Determine the [x, y] coordinate at the center of the cell enclosing the given text.  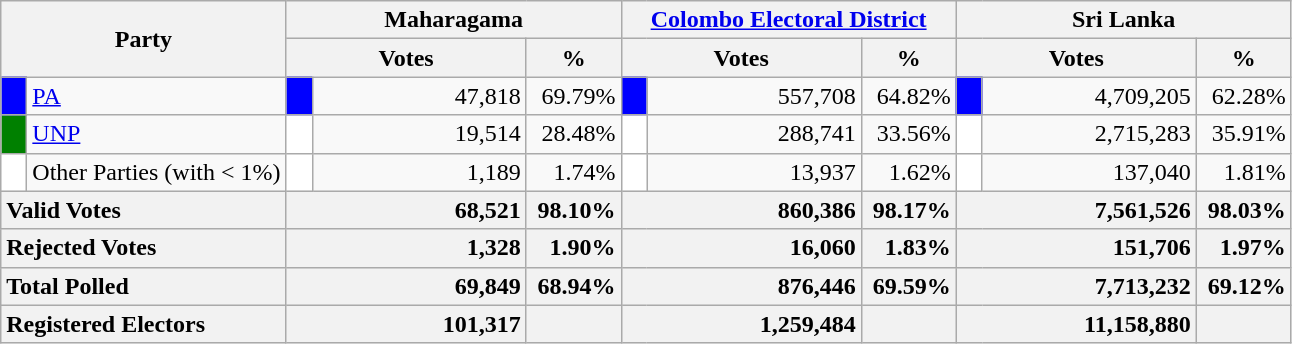
98.17% [908, 210]
1.81% [1244, 172]
69,849 [406, 286]
Registered Electors [144, 324]
28.48% [574, 134]
19,514 [419, 134]
137,040 [1089, 172]
Other Parties (with < 1%) [156, 172]
1.83% [908, 248]
151,706 [1076, 248]
69.59% [908, 286]
557,708 [754, 96]
68.94% [574, 286]
Colombo Electoral District [788, 20]
7,561,526 [1076, 210]
7,713,232 [1076, 286]
Sri Lanka [1124, 20]
47,818 [419, 96]
1.90% [574, 248]
101,317 [406, 324]
876,446 [741, 286]
860,386 [741, 210]
98.03% [1244, 210]
62.28% [1244, 96]
13,937 [754, 172]
33.56% [908, 134]
1,328 [406, 248]
1,189 [419, 172]
98.10% [574, 210]
16,060 [741, 248]
Total Polled [144, 286]
UNP [156, 134]
1,259,484 [741, 324]
1.97% [1244, 248]
11,158,880 [1076, 324]
4,709,205 [1089, 96]
68,521 [406, 210]
64.82% [908, 96]
35.91% [1244, 134]
Rejected Votes [144, 248]
Valid Votes [144, 210]
Maharagama [454, 20]
2,715,283 [1089, 134]
1.62% [908, 172]
288,741 [754, 134]
69.12% [1244, 286]
Party [144, 39]
PA [156, 96]
69.79% [574, 96]
1.74% [574, 172]
